From the cell containing the given text, extract its center point as (X, Y) coordinate. 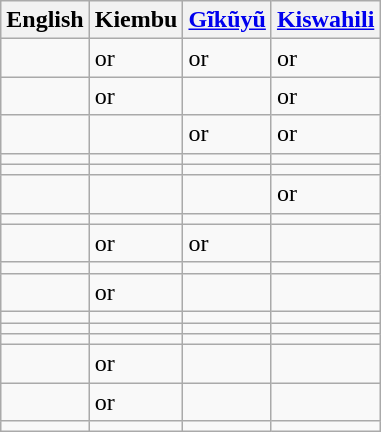
English (45, 20)
Kiswahili (325, 20)
Gĩkũyũ (227, 20)
Kiembu (136, 20)
